Identify which cell holds the provided text, then report its [x, y] central coordinate. 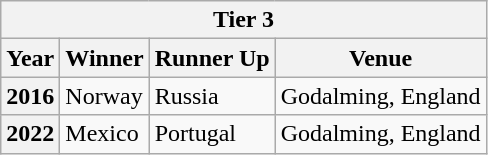
Year [30, 58]
Russia [212, 96]
2022 [30, 134]
Venue [380, 58]
Runner Up [212, 58]
Portugal [212, 134]
Tier 3 [244, 20]
Norway [104, 96]
Mexico [104, 134]
Winner [104, 58]
2016 [30, 96]
